Pinpoint the cell where the given text exists, returning its [X, Y] midpoint coordinate. 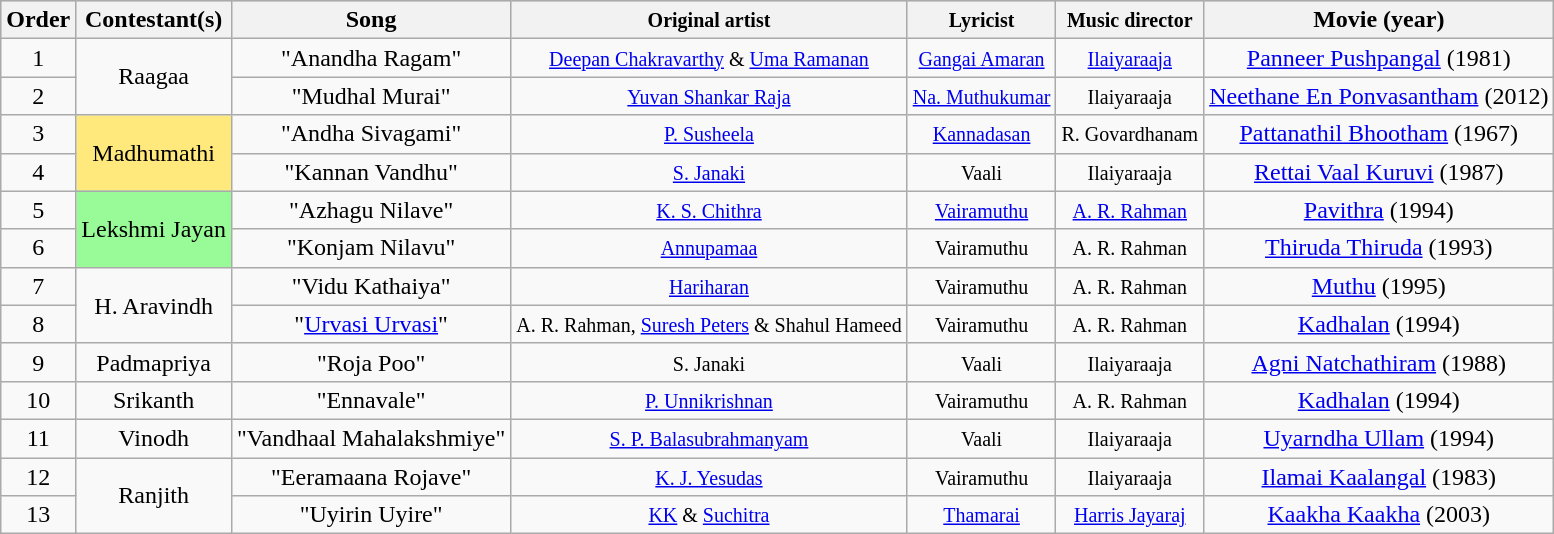
"Roja Poo" [370, 362]
Ranjith [154, 496]
Madhumathi [154, 153]
3 [38, 134]
Annupamaa [709, 248]
13 [38, 515]
Movie (year) [1379, 20]
Kaakha Kaakha (2003) [1379, 515]
6 [38, 248]
Kannadasan [982, 134]
Music director [1130, 20]
R. Govardhanam [1130, 134]
Srikanth [154, 400]
10 [38, 400]
P. Susheela [709, 134]
Uyarndha Ullam (1994) [1379, 438]
H. Aravindh [154, 305]
12 [38, 477]
Raagaa [154, 77]
"Mudhal Murai" [370, 96]
8 [38, 324]
Deepan Chakravarthy & Uma Ramanan [709, 58]
Original artist [709, 20]
4 [38, 172]
Panneer Pushpangal (1981) [1379, 58]
9 [38, 362]
Rettai Vaal Kuruvi (1987) [1379, 172]
11 [38, 438]
"Ennavale" [370, 400]
K. S. Chithra [709, 210]
"Konjam Nilavu" [370, 248]
S. P. Balasubrahmanyam [709, 438]
Na. Muthukumar [982, 96]
Thiruda Thiruda (1993) [1379, 248]
2 [38, 96]
Song [370, 20]
Lekshmi Jayan [154, 229]
1 [38, 58]
"Anandha Ragam" [370, 58]
Neethane En Ponvasantham (2012) [1379, 96]
"Azhagu Nilave" [370, 210]
K. J. Yesudas [709, 477]
"Vandhaal Mahalakshmiye" [370, 438]
Contestant(s) [154, 20]
KK & Suchitra [709, 515]
Gangai Amaran [982, 58]
"Andha Sivagami" [370, 134]
Order [38, 20]
Yuvan Shankar Raja [709, 96]
"Eeramaana Rojave" [370, 477]
"Urvasi Urvasi" [370, 324]
Agni Natchathiram (1988) [1379, 362]
Hariharan [709, 286]
7 [38, 286]
Thamarai [982, 515]
A. R. Rahman, Suresh Peters & Shahul Hameed [709, 324]
Muthu (1995) [1379, 286]
P. Unnikrishnan [709, 400]
"Kannan Vandhu" [370, 172]
"Uyirin Uyire" [370, 515]
Pavithra (1994) [1379, 210]
Padmapriya [154, 362]
Lyricist [982, 20]
Harris Jayaraj [1130, 515]
5 [38, 210]
Pattanathil Bhootham (1967) [1379, 134]
Vinodh [154, 438]
"Vidu Kathaiya" [370, 286]
Ilamai Kaalangal (1983) [1379, 477]
